From the cell containing the given text, extract its center point as (x, y) coordinate. 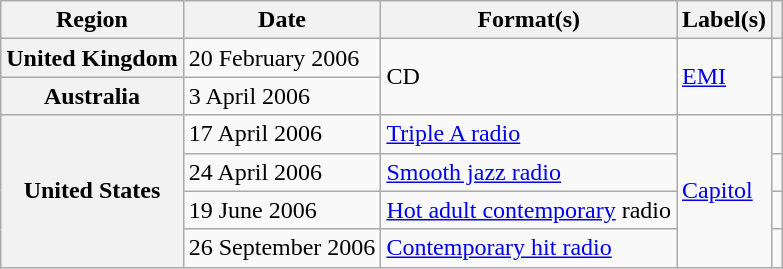
Date (282, 20)
Smooth jazz radio (529, 172)
20 February 2006 (282, 58)
Format(s) (529, 20)
26 September 2006 (282, 248)
CD (529, 77)
United Kingdom (92, 58)
24 April 2006 (282, 172)
Triple A radio (529, 134)
3 April 2006 (282, 96)
Australia (92, 96)
Capitol (724, 191)
Hot adult contemporary radio (529, 210)
Contemporary hit radio (529, 248)
Label(s) (724, 20)
19 June 2006 (282, 210)
17 April 2006 (282, 134)
United States (92, 191)
Region (92, 20)
EMI (724, 77)
